Search for the cell housing the specified text and yield its (X, Y) center coordinate. 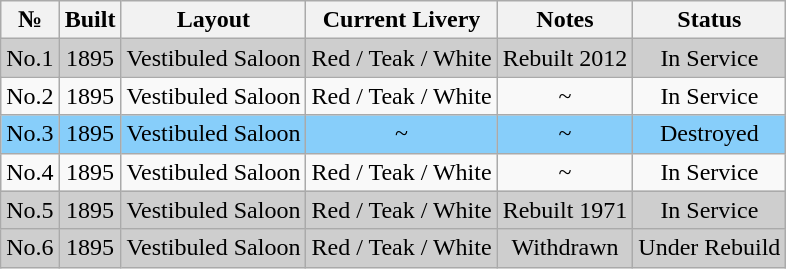
No.5 (30, 210)
Current Livery (402, 20)
No.6 (30, 248)
Status (710, 20)
№ (30, 20)
Rebuilt 2012 (565, 58)
Destroyed (710, 134)
Rebuilt 1971 (565, 210)
Layout (214, 20)
No.1 (30, 58)
Under Rebuild (710, 248)
Withdrawn (565, 248)
No.2 (30, 96)
No.3 (30, 134)
Built (90, 20)
No.4 (30, 172)
Notes (565, 20)
